Return the [X, Y] coordinate for the center point of the cell that contains the specified text.  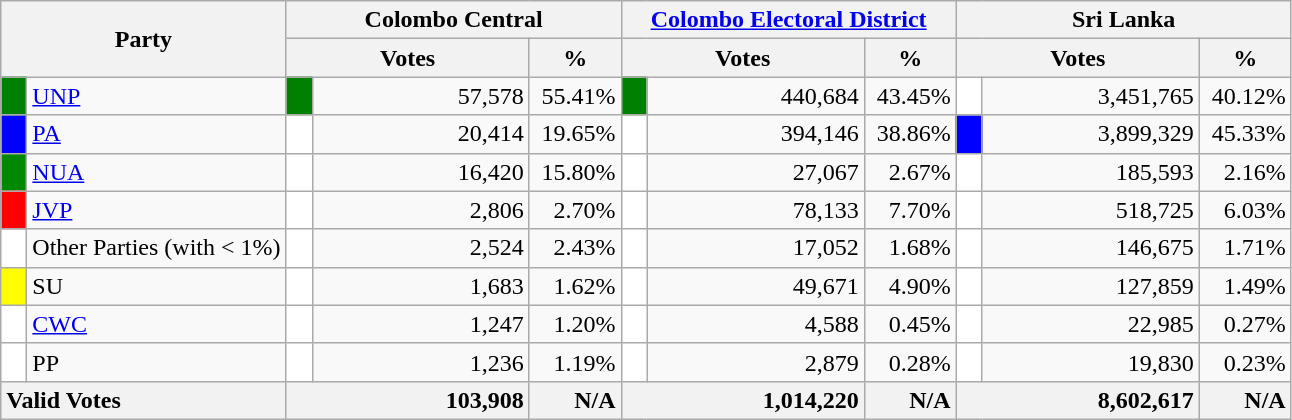
0.27% [1245, 324]
UNP [156, 96]
1,014,220 [742, 400]
Sri Lanka [1124, 20]
146,675 [1090, 248]
SU [156, 286]
4,588 [756, 324]
1.62% [575, 286]
1.49% [1245, 286]
NUA [156, 172]
127,859 [1090, 286]
Colombo Central [454, 20]
2,879 [756, 362]
1.68% [910, 248]
JVP [156, 210]
2.16% [1245, 172]
394,146 [756, 134]
Party [144, 39]
38.86% [910, 134]
15.80% [575, 172]
8,602,617 [1078, 400]
0.23% [1245, 362]
Other Parties (with < 1%) [156, 248]
Colombo Electoral District [788, 20]
40.12% [1245, 96]
27,067 [756, 172]
PP [156, 362]
1,247 [420, 324]
19,830 [1090, 362]
518,725 [1090, 210]
1,236 [420, 362]
2,524 [420, 248]
0.28% [910, 362]
55.41% [575, 96]
3,451,765 [1090, 96]
CWC [156, 324]
43.45% [910, 96]
19.65% [575, 134]
0.45% [910, 324]
6.03% [1245, 210]
1,683 [420, 286]
45.33% [1245, 134]
2.67% [910, 172]
440,684 [756, 96]
1.20% [575, 324]
1.19% [575, 362]
3,899,329 [1090, 134]
4.90% [910, 286]
49,671 [756, 286]
103,908 [408, 400]
7.70% [910, 210]
2.43% [575, 248]
16,420 [420, 172]
57,578 [420, 96]
PA [156, 134]
20,414 [420, 134]
185,593 [1090, 172]
22,985 [1090, 324]
Valid Votes [144, 400]
17,052 [756, 248]
78,133 [756, 210]
1.71% [1245, 248]
2,806 [420, 210]
2.70% [575, 210]
